Pinpoint the cell where the given text exists, returning its (X, Y) midpoint coordinate. 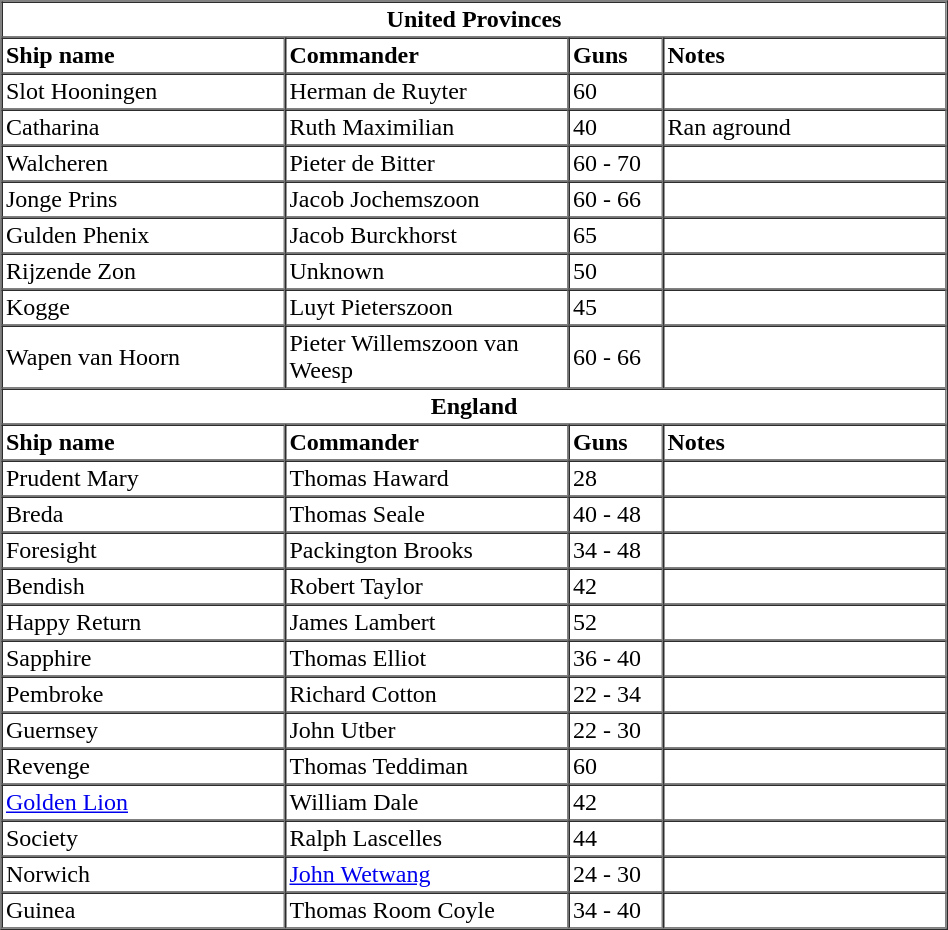
Richard Cotton (427, 694)
Packington Brooks (427, 550)
34 - 48 (615, 550)
Walcheren (144, 164)
Breda (144, 514)
Prudent Mary (144, 478)
Guernsey (144, 730)
Jacob Jochemszoon (427, 200)
Thomas Room Coyle (427, 910)
England (474, 406)
Happy Return (144, 622)
Society (144, 838)
Thomas Teddiman (427, 766)
Sapphire (144, 658)
40 (615, 128)
Golden Lion (144, 802)
22 - 34 (615, 694)
24 - 30 (615, 874)
Revenge (144, 766)
34 - 40 (615, 910)
John Utber (427, 730)
Pieter Willemszoon van Weesp (427, 358)
40 - 48 (615, 514)
65 (615, 236)
Ruth Maximilian (427, 128)
Thomas Seale (427, 514)
28 (615, 478)
Luyt Pieterszoon (427, 308)
36 - 40 (615, 658)
Bendish (144, 586)
Foresight (144, 550)
Rijzende Zon (144, 272)
Slot Hooningen (144, 92)
Jonge Prins (144, 200)
United Provinces (474, 20)
Catharina (144, 128)
Unknown (427, 272)
22 - 30 (615, 730)
John Wetwang (427, 874)
Guinea (144, 910)
Thomas Elliot (427, 658)
Norwich (144, 874)
James Lambert (427, 622)
Pembroke (144, 694)
Gulden Phenix (144, 236)
Jacob Burckhorst (427, 236)
Ran aground (805, 128)
52 (615, 622)
Ralph Lascelles (427, 838)
Robert Taylor (427, 586)
44 (615, 838)
45 (615, 308)
William Dale (427, 802)
60 - 70 (615, 164)
Pieter de Bitter (427, 164)
Herman de Ruyter (427, 92)
50 (615, 272)
Thomas Haward (427, 478)
Kogge (144, 308)
Wapen van Hoorn (144, 358)
